Capture the cell that displays the provided text and extract its [X, Y] central coordinate. 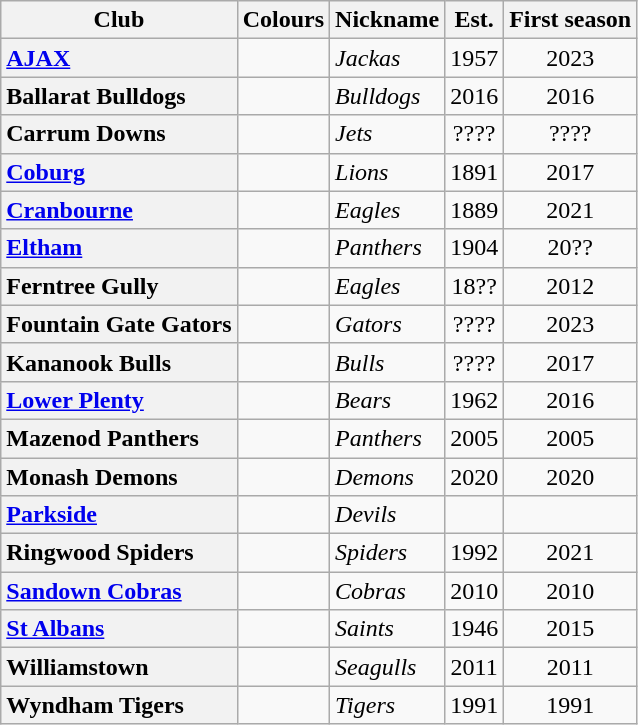
Tigers [388, 705]
Coburg [119, 172]
Colours [283, 20]
18?? [474, 286]
First season [570, 20]
Gators [388, 324]
Fountain Gate Gators [119, 324]
1992 [474, 553]
Jets [388, 134]
Devils [388, 515]
Cranbourne [119, 210]
Saints [388, 629]
Carrum Downs [119, 134]
Eltham [119, 248]
Cobras [388, 591]
20?? [570, 248]
Ferntree Gully [119, 286]
Nickname [388, 20]
2012 [570, 286]
Parkside [119, 515]
Bears [388, 400]
St Albans [119, 629]
1889 [474, 210]
1946 [474, 629]
Demons [388, 477]
Est. [474, 20]
Club [119, 20]
Williamstown [119, 667]
Wyndham Tigers [119, 705]
Ringwood Spiders [119, 553]
Mazenod Panthers [119, 438]
1957 [474, 58]
Spiders [388, 553]
Bulldogs [388, 96]
Seagulls [388, 667]
Ballarat Bulldogs [119, 96]
2015 [570, 629]
Lions [388, 172]
Monash Demons [119, 477]
1962 [474, 400]
Sandown Cobras [119, 591]
Bulls [388, 362]
Lower Plenty [119, 400]
1891 [474, 172]
Kananook Bulls [119, 362]
1904 [474, 248]
AJAX [119, 58]
Jackas [388, 58]
